Extract the (x, y) coordinate from the center of the cell holding the provided text.  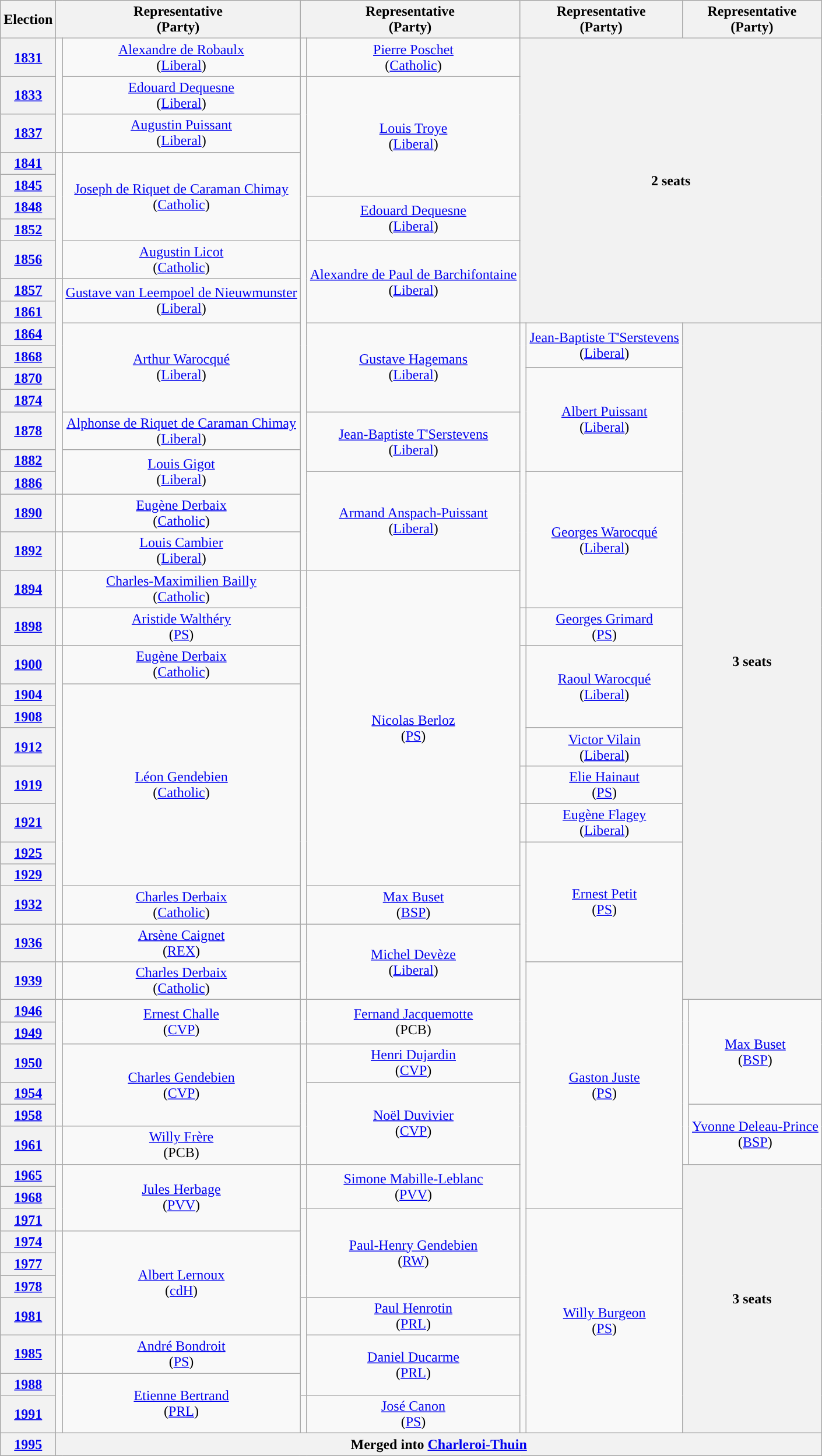
Alphonse de Riquet de Caraman Chimay(Liberal) (181, 431)
1890 (28, 513)
1886 (28, 483)
Louis Cambier(Liberal) (181, 551)
1868 (28, 356)
Merged into Charleroi-Thuin (439, 1444)
Nicolas Berloz(PS) (413, 728)
Alexandre de Robaulx(Liberal) (181, 57)
1870 (28, 379)
1861 (28, 312)
Daniel Ducarme(PRL) (413, 1366)
1852 (28, 230)
Ernest Petit(PS) (605, 901)
Louis Troye(Liberal) (413, 136)
1950 (28, 1063)
Aristide Walthéry(PS) (181, 627)
1874 (28, 401)
1921 (28, 823)
Etienne Bertrand(PRL) (181, 1403)
Pierre Poschet(Catholic) (413, 57)
1991 (28, 1415)
Armand Anspach-Puissant(Liberal) (413, 521)
1912 (28, 747)
Simone Mabille-Leblanc(PVV) (413, 1186)
1988 (28, 1384)
1936 (28, 943)
Willy Burgeon(PS) (605, 1321)
1949 (28, 1033)
Alexandre de Paul de Barchifontaine(Liberal) (413, 282)
Election (28, 20)
Henri Dujardin(CVP) (413, 1063)
Jules Herbage(PVV) (181, 1197)
Noël Duvivier(CVP) (413, 1123)
Paul Henrotin(PRL) (413, 1317)
Yvonne Deleau-Prince(BSP) (756, 1134)
1954 (28, 1093)
Gustave Hagemans(Liberal) (413, 367)
1995 (28, 1444)
1878 (28, 431)
1929 (28, 875)
1932 (28, 905)
1985 (28, 1354)
1864 (28, 334)
1925 (28, 852)
Eugène Flagey(Liberal) (605, 823)
1919 (28, 784)
Raoul Warocqué(Liberal) (605, 686)
1974 (28, 1242)
1882 (28, 461)
1965 (28, 1175)
Augustin Puissant(Liberal) (181, 133)
Gaston Juste(PS) (605, 1085)
Georges Grimard(PS) (605, 627)
1958 (28, 1115)
Fernand Jacquemotte(PCB) (413, 1022)
2 seats (671, 181)
1833 (28, 96)
1837 (28, 133)
Gustave van Leempoel de Nieuwmunster(Liberal) (181, 301)
1961 (28, 1145)
1898 (28, 627)
José Canon(PS) (413, 1415)
Michel Devèze(Liberal) (413, 962)
Arthur Warocqué(Liberal) (181, 367)
Léon Gendebien(Catholic) (181, 784)
1968 (28, 1197)
Louis Gigot(Liberal) (181, 472)
André Bondroit(PS) (181, 1354)
1841 (28, 163)
Ernest Challe(CVP) (181, 1022)
1857 (28, 290)
1939 (28, 981)
1904 (28, 694)
1831 (28, 57)
1900 (28, 664)
Albert Puissant(Liberal) (605, 419)
1908 (28, 717)
1856 (28, 260)
Charles Gendebien(CVP) (181, 1085)
1946 (28, 1011)
Victor Vilain(Liberal) (605, 747)
Georges Warocqué(Liberal) (605, 540)
Charles-Maximilien Bailly(Catholic) (181, 588)
1971 (28, 1219)
1978 (28, 1286)
1977 (28, 1264)
1845 (28, 185)
1894 (28, 588)
1848 (28, 207)
1981 (28, 1317)
Joseph de Riquet de Caraman Chimay(Catholic) (181, 196)
Elie Hainaut(PS) (605, 784)
1892 (28, 551)
Augustin Licot(Catholic) (181, 260)
Arsène Caignet(REX) (181, 943)
Willy Frère(PCB) (181, 1145)
Paul-Henry Gendebien(RW) (413, 1253)
Albert Lernoux(cdH) (181, 1283)
